Determine the (x, y) coordinate at the center of the cell enclosing the given text.  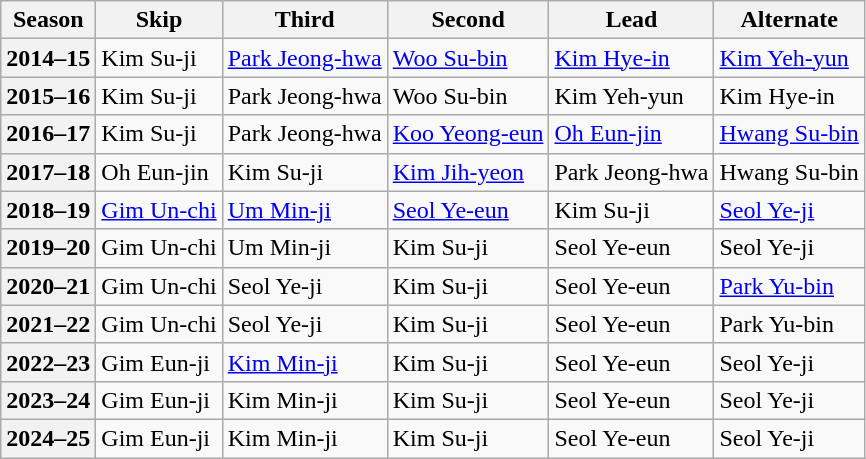
Third (304, 20)
2019–20 (48, 248)
2016–17 (48, 134)
2024–25 (48, 438)
2018–19 (48, 210)
Alternate (789, 20)
2022–23 (48, 362)
Lead (632, 20)
Kim Jih-yeon (468, 172)
2023–24 (48, 400)
2014–15 (48, 58)
2021–22 (48, 324)
2015–16 (48, 96)
2020–21 (48, 286)
2017–18 (48, 172)
Koo Yeong-eun (468, 134)
Second (468, 20)
Skip (159, 20)
Season (48, 20)
